Detect which cell encompasses the target text, then output its (x, y) center coordinate. 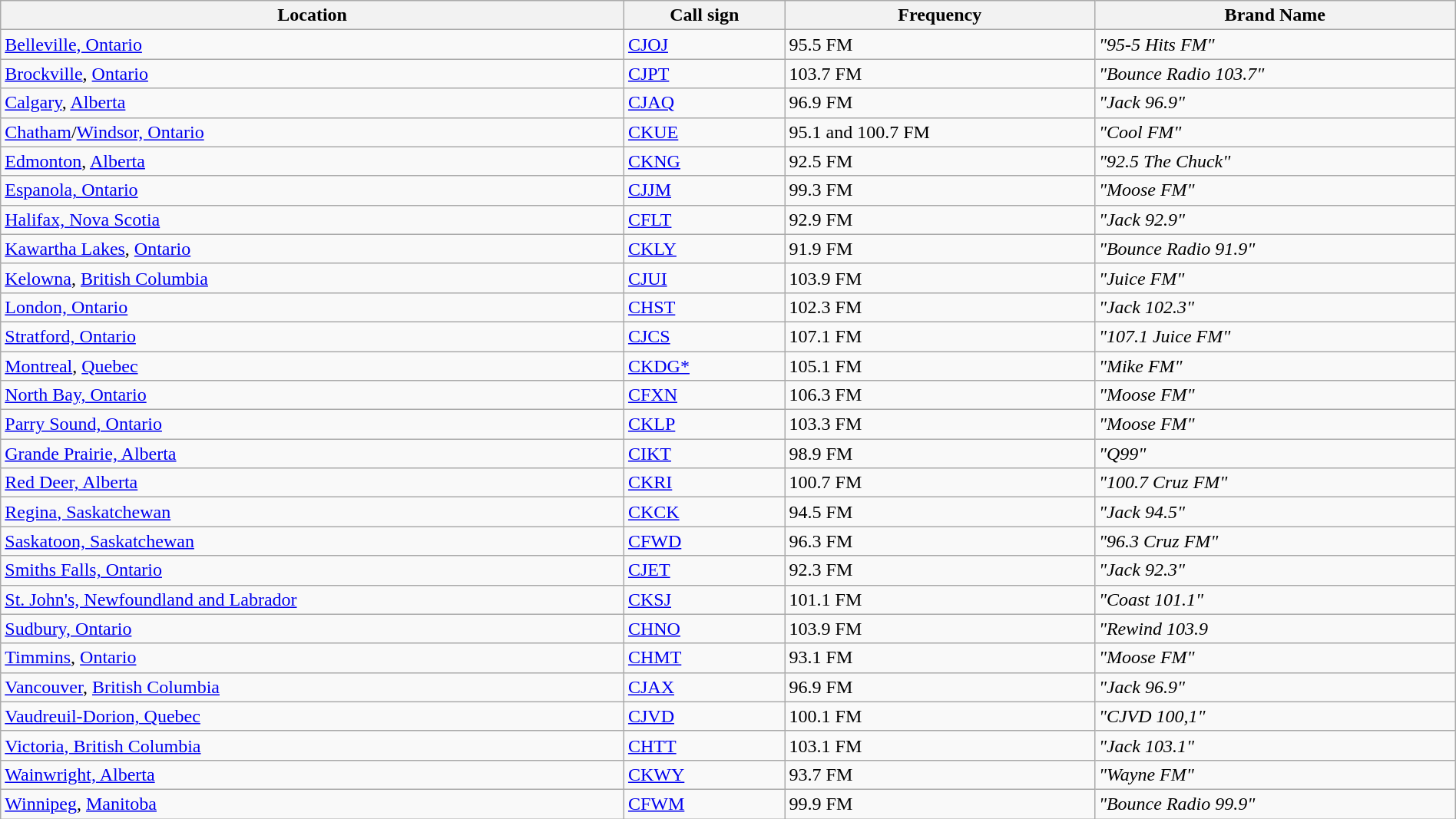
Vancouver, British Columbia (313, 687)
CKLP (704, 424)
Edmonton, Alberta (313, 161)
"Jack 102.3" (1275, 307)
"96.3 Cruz FM" (1275, 541)
Belleville, Ontario (313, 45)
CKWY (704, 774)
CFWM (704, 804)
Victoria, British Columbia (313, 745)
Smiths Falls, Ontario (313, 570)
"Bounce Radio 103.7" (1275, 74)
Wainwright, Alberta (313, 774)
"Mike FM" (1275, 366)
CKUE (704, 132)
92.5 FM (940, 161)
CKDG* (704, 366)
CJOJ (704, 45)
Montreal, Quebec (313, 366)
CJCS (704, 336)
CKCK (704, 512)
98.9 FM (940, 454)
CHNO (704, 629)
CKLY (704, 249)
106.3 FM (940, 395)
Frequency (940, 15)
CFXN (704, 395)
95.5 FM (940, 45)
Location (313, 15)
North Bay, Ontario (313, 395)
92.3 FM (940, 570)
Chatham/Windsor, Ontario (313, 132)
100.7 FM (940, 483)
Call sign (704, 15)
Timmins, Ontario (313, 658)
105.1 FM (940, 366)
"100.7 Cruz FM" (1275, 483)
CJJM (704, 190)
Vaudreuil-Dorion, Quebec (313, 716)
92.9 FM (940, 220)
Regina, Saskatchewan (313, 512)
Sudbury, Ontario (313, 629)
CJAX (704, 687)
"92.5 The Chuck" (1275, 161)
"Jack 92.9" (1275, 220)
99.3 FM (940, 190)
"Juice FM" (1275, 278)
CJAQ (704, 103)
CJUI (704, 278)
CKSJ (704, 599)
101.1 FM (940, 599)
100.1 FM (940, 716)
"Cool FM" (1275, 132)
"Rewind 103.9 (1275, 629)
93.1 FM (940, 658)
CFLT (704, 220)
Brand Name (1275, 15)
CHMT (704, 658)
"CJVD 100,1" (1275, 716)
CJET (704, 570)
Stratford, Ontario (313, 336)
CIKT (704, 454)
Kelowna, British Columbia (313, 278)
107.1 FM (940, 336)
103.3 FM (940, 424)
CKRI (704, 483)
103.1 FM (940, 745)
CHTT (704, 745)
"Bounce Radio 91.9" (1275, 249)
London, Ontario (313, 307)
91.9 FM (940, 249)
"Coast 101.1" (1275, 599)
CKNG (704, 161)
Calgary, Alberta (313, 103)
102.3 FM (940, 307)
St. John's, Newfoundland and Labrador (313, 599)
"Jack 103.1" (1275, 745)
Brockville, Ontario (313, 74)
Grande Prairie, Alberta (313, 454)
"Q99" (1275, 454)
"95-5 Hits FM" (1275, 45)
Winnipeg, Manitoba (313, 804)
96.3 FM (940, 541)
"Bounce Radio 99.9" (1275, 804)
99.9 FM (940, 804)
"107.1 Juice FM" (1275, 336)
CJPT (704, 74)
Red Deer, Alberta (313, 483)
CJVD (704, 716)
Saskatoon, Saskatchewan (313, 541)
"Wayne FM" (1275, 774)
103.7 FM (940, 74)
95.1 and 100.7 FM (940, 132)
"Jack 92.3" (1275, 570)
Parry Sound, Ontario (313, 424)
CFWD (704, 541)
Espanola, Ontario (313, 190)
Kawartha Lakes, Ontario (313, 249)
Halifax, Nova Scotia (313, 220)
CHST (704, 307)
93.7 FM (940, 774)
94.5 FM (940, 512)
"Jack 94.5" (1275, 512)
